Determine the (X, Y) coordinate at the center of the cell enclosing the given text.  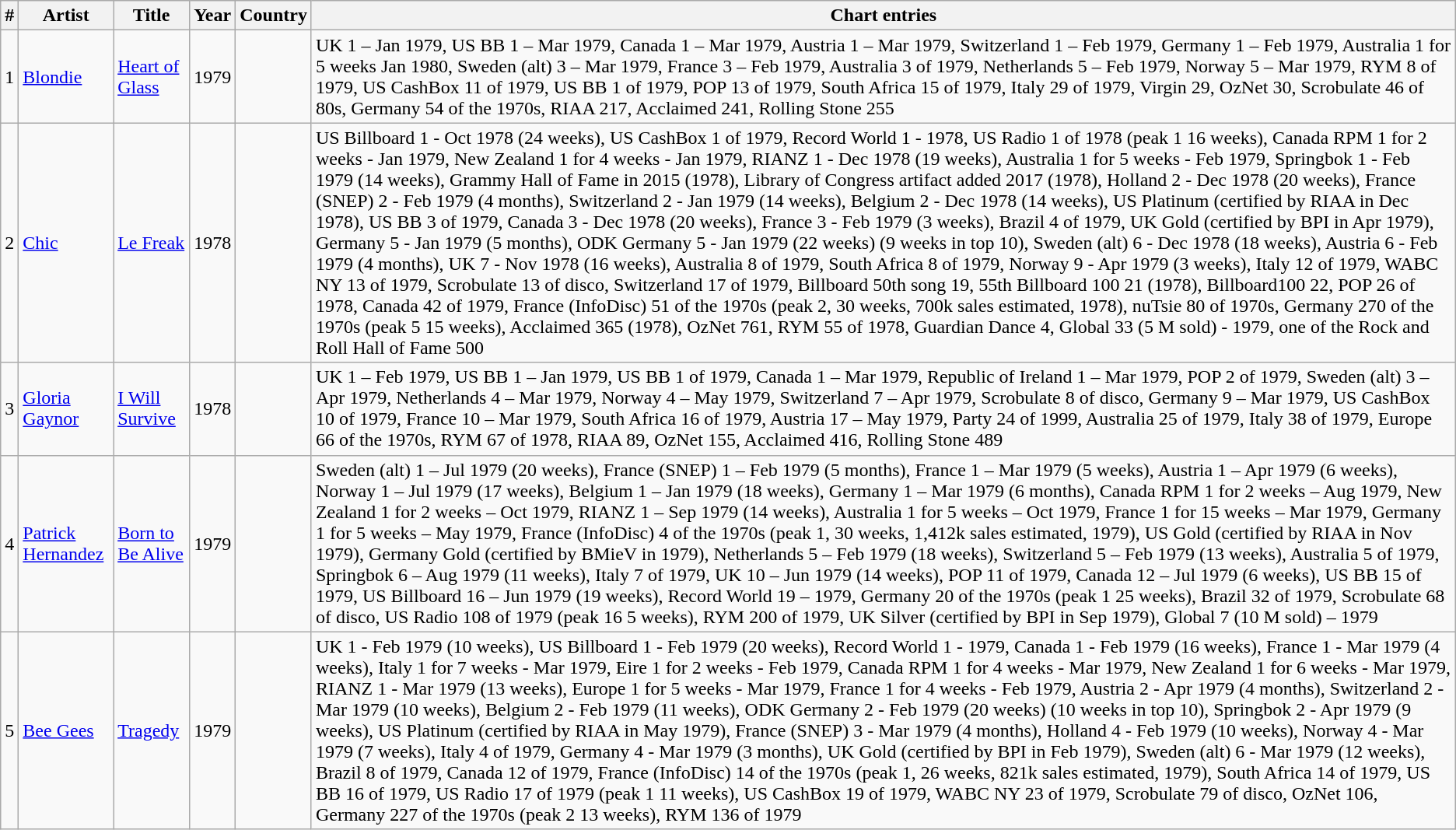
Bee Gees (66, 730)
Chart entries (884, 16)
1 (9, 76)
Blondie (66, 76)
Artist (66, 16)
Country (274, 16)
Gloria Gaynor (66, 409)
Born to Be Alive (152, 543)
Le Freak (152, 243)
2 (9, 243)
Patrick Hernandez (66, 543)
4 (9, 543)
5 (9, 730)
Tragedy (152, 730)
3 (9, 409)
Year (213, 16)
Title (152, 16)
Heart of Glass (152, 76)
Chic (66, 243)
# (9, 16)
I Will Survive (152, 409)
